Determine the [x, y] coordinate at the center of the cell enclosing the given text.  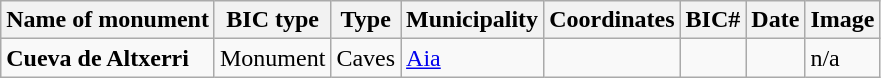
Date [776, 20]
BIC# [713, 20]
Coordinates [612, 20]
n/a [842, 58]
Aia [472, 58]
Name of monument [108, 20]
BIC type [272, 20]
Municipality [472, 20]
Image [842, 20]
Monument [272, 58]
Type [366, 20]
Cueva de Altxerri [108, 58]
Caves [366, 58]
